Return the (x, y) coordinate for the center point of the cell that contains the specified text.  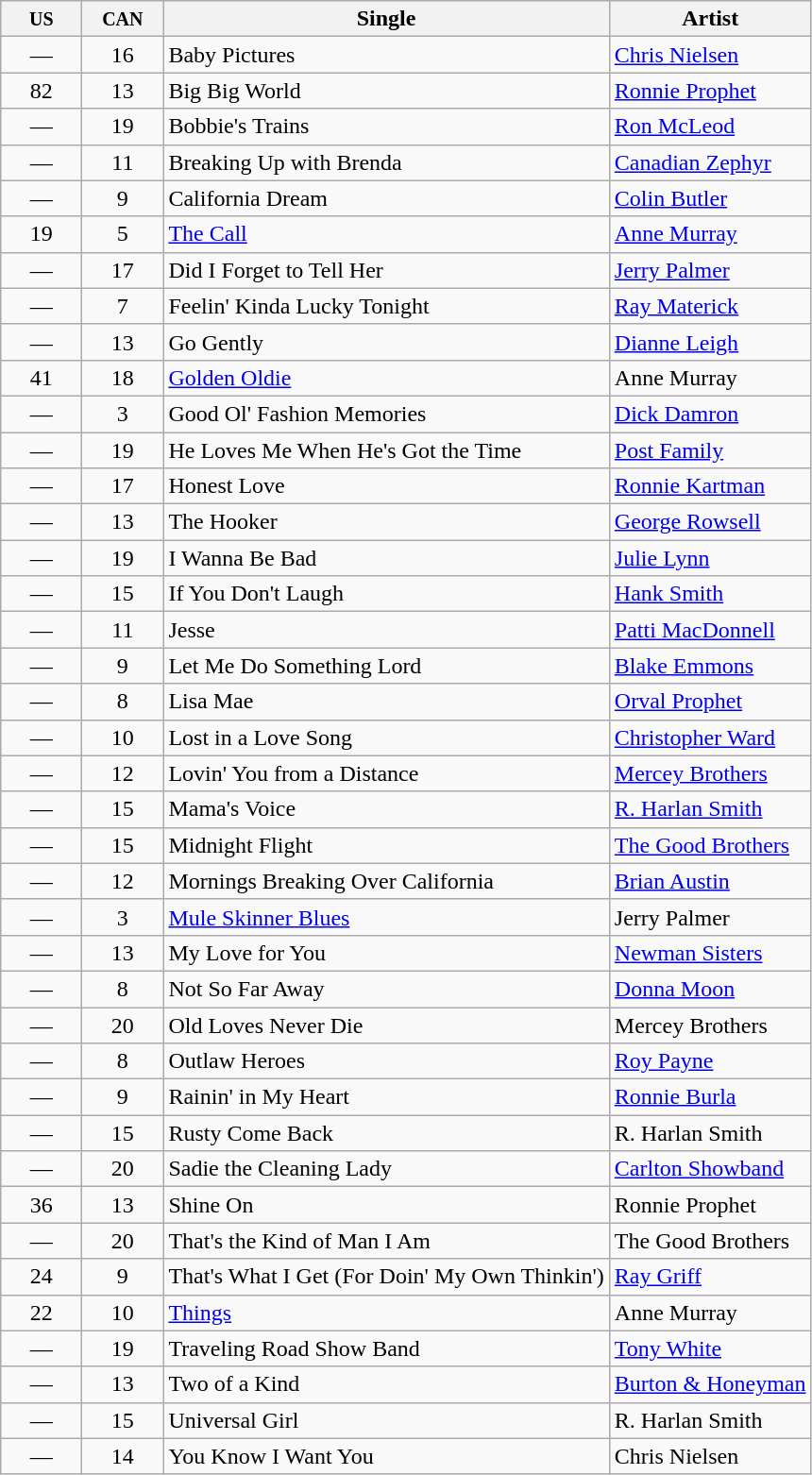
16 (123, 55)
Let Me Do Something Lord (386, 666)
Blake Emmons (710, 666)
Midnight Flight (386, 845)
Good Ol' Fashion Memories (386, 414)
Patti MacDonnell (710, 630)
Brian Austin (710, 881)
George Rowsell (710, 522)
Feelin' Kinda Lucky Tonight (386, 306)
Mornings Breaking Over California (386, 881)
Ronnie Burla (710, 1097)
Rainin' in My Heart (386, 1097)
If You Don't Laugh (386, 594)
Orval Prophet (710, 702)
Roy Payne (710, 1061)
41 (42, 378)
Not So Far Away (386, 989)
Christopher Ward (710, 737)
24 (42, 1277)
Dianne Leigh (710, 342)
Ron McLeod (710, 127)
Lovin' You from a Distance (386, 773)
Burton & Honeyman (710, 1384)
Hank Smith (710, 594)
Newman Sisters (710, 953)
Traveling Road Show Band (386, 1348)
Rusty Come Back (386, 1133)
Big Big World (386, 91)
Ronnie Kartman (710, 486)
Go Gently (386, 342)
Baby Pictures (386, 55)
36 (42, 1205)
Bobbie's Trains (386, 127)
Jesse (386, 630)
Colin Butler (710, 198)
Outlaw Heroes (386, 1061)
22 (42, 1313)
Carlton Showband (710, 1169)
Did I Forget to Tell Her (386, 270)
Lisa Mae (386, 702)
Shine On (386, 1205)
Dick Damron (710, 414)
Post Family (710, 450)
Breaking Up with Brenda (386, 162)
82 (42, 91)
5 (123, 234)
You Know I Want You (386, 1456)
Canadian Zephyr (710, 162)
Single (386, 19)
CAN (123, 19)
Artist (710, 19)
That's What I Get (For Doin' My Own Thinkin') (386, 1277)
Two of a Kind (386, 1384)
Mule Skinner Blues (386, 917)
Donna Moon (710, 989)
14 (123, 1456)
The Hooker (386, 522)
Ray Griff (710, 1277)
Ray Materick (710, 306)
Things (386, 1313)
California Dream (386, 198)
Old Loves Never Die (386, 1025)
He Loves Me When He's Got the Time (386, 450)
That's the Kind of Man I Am (386, 1241)
Universal Girl (386, 1420)
18 (123, 378)
Julie Lynn (710, 558)
Tony White (710, 1348)
Golden Oldie (386, 378)
The Call (386, 234)
Lost in a Love Song (386, 737)
Mama's Voice (386, 809)
Honest Love (386, 486)
My Love for You (386, 953)
Sadie the Cleaning Lady (386, 1169)
I Wanna Be Bad (386, 558)
US (42, 19)
7 (123, 306)
